For the text-containing cell, return its midpoint in (X, Y) coordinate format. 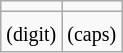
(digit) (32, 32)
(caps) (92, 32)
